Provide the [x, y] coordinate of the cell's center where the given text is located.  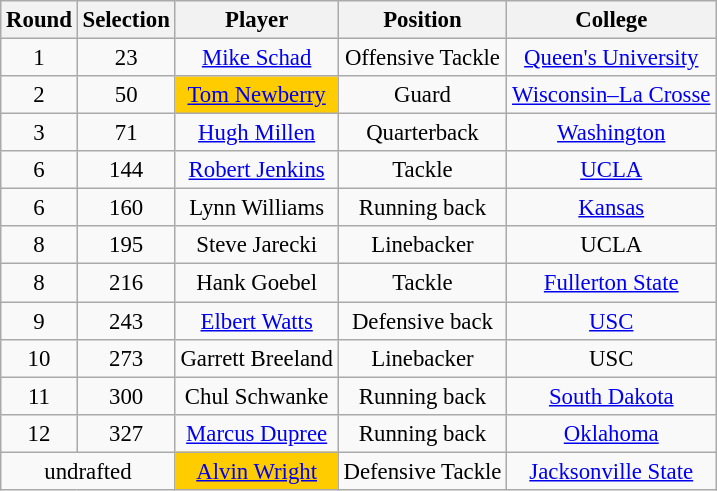
Elbert Watts [256, 321]
Quarterback [422, 133]
Robert Jenkins [256, 170]
2 [39, 95]
71 [126, 133]
Marcus Dupree [256, 433]
Guard [422, 95]
1 [39, 58]
144 [126, 170]
Lynn Williams [256, 208]
195 [126, 245]
50 [126, 95]
Fullerton State [612, 283]
Wisconsin–La Crosse [612, 95]
Hank Goebel [256, 283]
11 [39, 396]
Oklahoma [612, 433]
216 [126, 283]
Selection [126, 20]
College [612, 20]
Position [422, 20]
Garrett Breeland [256, 358]
Chul Schwanke [256, 396]
9 [39, 321]
23 [126, 58]
Kansas [612, 208]
Defensive back [422, 321]
10 [39, 358]
Offensive Tackle [422, 58]
327 [126, 433]
Round [39, 20]
undrafted [88, 471]
12 [39, 433]
Steve Jarecki [256, 245]
Mike Schad [256, 58]
Alvin Wright [256, 471]
Queen's University [612, 58]
Player [256, 20]
Jacksonville State [612, 471]
300 [126, 396]
Hugh Millen [256, 133]
160 [126, 208]
273 [126, 358]
Washington [612, 133]
Tom Newberry [256, 95]
South Dakota [612, 396]
Defensive Tackle [422, 471]
243 [126, 321]
3 [39, 133]
